Output the [x, y] coordinate of the center of the cell containing the given text.  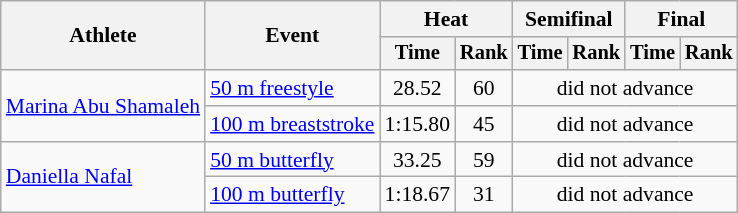
31 [484, 195]
28.52 [418, 88]
100 m breaststroke [292, 124]
Final [681, 19]
Semifinal [569, 19]
50 m butterfly [292, 160]
33.25 [418, 160]
Marina Abu Shamaleh [103, 106]
1:15.80 [418, 124]
50 m freestyle [292, 88]
1:18.67 [418, 195]
45 [484, 124]
60 [484, 88]
Daniella Nafal [103, 178]
Athlete [103, 36]
Event [292, 36]
Heat [446, 19]
59 [484, 160]
100 m butterfly [292, 195]
